Search for the cell housing the specified text and yield its [X, Y] center coordinate. 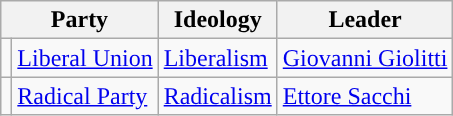
Party [80, 20]
Liberal Union [85, 58]
Radical Party [85, 96]
Ettore Sacchi [365, 96]
Ideology [218, 20]
Radicalism [218, 96]
Leader [365, 20]
Giovanni Giolitti [365, 58]
Liberalism [218, 58]
